Identify which cell holds the provided text, then report its (X, Y) central coordinate. 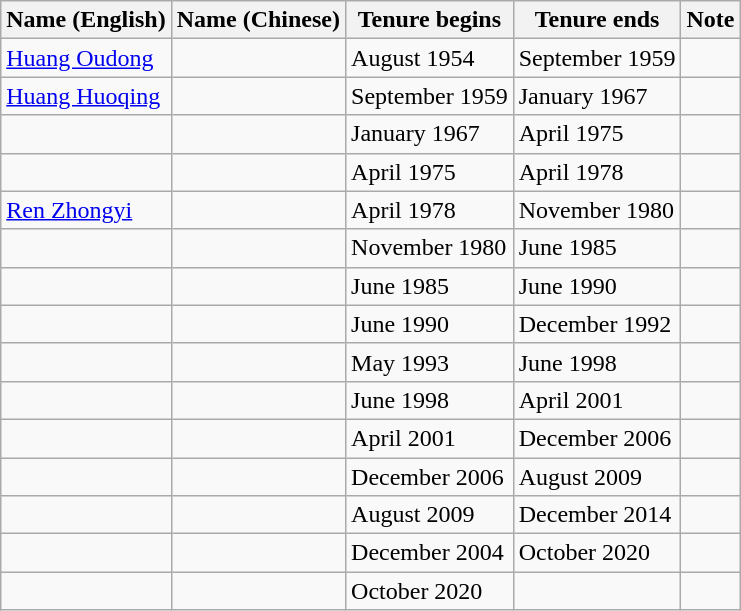
Name (Chinese) (258, 20)
August 1954 (430, 58)
Huang Oudong (86, 58)
Ren Zhongyi (86, 210)
December 2004 (430, 553)
Tenure ends (597, 20)
Huang Huoqing (86, 96)
December 2014 (597, 515)
May 1993 (430, 362)
December 1992 (597, 324)
Note (710, 20)
Tenure begins (430, 20)
Name (English) (86, 20)
